Find where the given text appears and provide that cell's center as (x, y) coordinate. 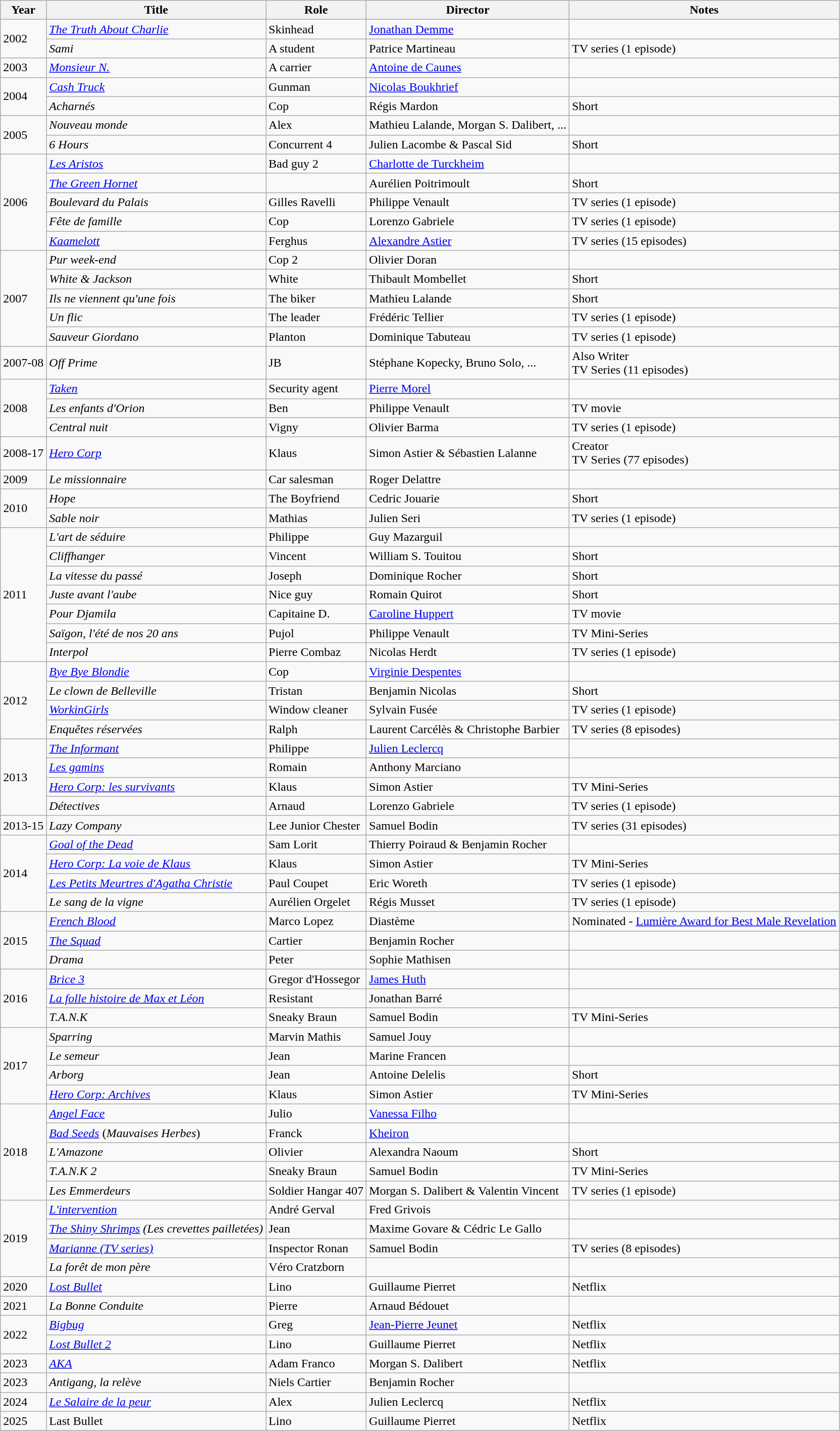
2006 (23, 202)
La forêt de mon père (156, 1267)
L'intervention (156, 1210)
James Huth (468, 979)
Ferghus (316, 241)
Mathieu Lalande, Morgan S. Dalibert, ... (468, 125)
Arborg (156, 1075)
Dominique Rocher (468, 575)
The Shiny Shrimps (Les crevettes pailletées) (156, 1229)
2011 (23, 594)
Marvin Mathis (316, 1037)
Virginie Despentes (468, 672)
Eric Woreth (468, 883)
Capitaine D. (316, 614)
Nicolas Boukhrief (468, 87)
Marine Francen (468, 1056)
Antigang, la relève (156, 1383)
White & Jackson (156, 279)
Nice guy (316, 595)
Arnaud Bédouet (468, 1306)
Sable noir (156, 518)
AKA (156, 1363)
Cop 2 (316, 260)
Greg (316, 1325)
Les Petits Meurtres d'Agatha Christie (156, 883)
Jonathan Demme (468, 29)
Morgan S. Dalibert & Valentin Vincent (468, 1190)
Cash Truck (156, 87)
2024 (23, 1402)
Laurent Carcélès & Christophe Barbier (468, 729)
André Gerval (316, 1210)
Brice 3 (156, 979)
White (316, 279)
The Green Hornet (156, 183)
Pierre Morel (468, 389)
Un flic (156, 318)
2010 (23, 508)
Enquêtes réservées (156, 729)
6 Hours (156, 144)
A student (316, 48)
Sami (156, 48)
Le clown de Belleville (156, 691)
Vincent (316, 556)
WorkinGirls (156, 710)
Hero Corp: La voie de Klaus (156, 863)
Joseph (316, 575)
Drama (156, 960)
Also WriterTV Series (11 episodes) (704, 363)
Kaamelott (156, 241)
Gilles Ravelli (316, 202)
Resistant (316, 998)
Arnaud (316, 806)
2013-15 (23, 825)
Dominique Tabuteau (468, 337)
Mathias (316, 518)
Régis Mardon (468, 106)
L'art de séduire (156, 537)
2003 (23, 68)
Hope (156, 498)
Car salesman (316, 479)
Sylvain Fusée (468, 710)
Tristan (316, 691)
Stéphane Kopecky, Bruno Solo, ... (468, 363)
TV series (31 episodes) (704, 825)
Role (316, 10)
Julien Seri (468, 518)
Samuel Jouy (468, 1037)
Juste avant l'aube (156, 595)
Régis Musset (468, 902)
A carrier (316, 68)
2014 (23, 873)
Les Emmerdeurs (156, 1190)
Olivier (316, 1152)
Sauveur Giordano (156, 337)
Julien Lacombe & Pascal Sid (468, 144)
Hero Corp (156, 453)
Sparring (156, 1037)
2002 (23, 39)
Niels Cartier (316, 1383)
Cedric Jouarie (468, 498)
Romain Quirot (468, 595)
JB (316, 363)
2018 (23, 1152)
Le Salaire de la peur (156, 1402)
Anthony Marciano (468, 768)
2016 (23, 998)
Aurélien Orgelet (316, 902)
Director (468, 10)
Cartier (316, 941)
Gunman (316, 87)
Goal of the Dead (156, 844)
Bad Seeds (Mauvaises Herbes) (156, 1133)
Kheiron (468, 1133)
Vigny (316, 427)
The Truth About Charlie (156, 29)
Bye Bye Blondie (156, 672)
Fred Grivois (468, 1210)
Roger Delattre (468, 479)
Planton (316, 337)
Lost Bullet (156, 1287)
La folle histoire de Max et Léon (156, 998)
Year (23, 10)
TV series (15 episodes) (704, 241)
William S. Touitou (468, 556)
Gregor d'Hossegor (316, 979)
Simon Astier & Sébastien Lalanne (468, 453)
Jean-Pierre Jeunet (468, 1325)
Adam Franco (316, 1363)
Romain (316, 768)
2005 (23, 135)
Lee Junior Chester (316, 825)
The Squad (156, 941)
Nouveau monde (156, 125)
2008 (23, 408)
Angel Face (156, 1113)
Maxime Govare & Cédric Le Gallo (468, 1229)
Monsieur N. (156, 68)
Paul Coupet (316, 883)
Thibault Mombellet (468, 279)
Franck (316, 1133)
Pierre (316, 1306)
Le semeur (156, 1056)
Acharnés (156, 106)
2025 (23, 1421)
Les enfants d'Orion (156, 408)
Marianne (TV series) (156, 1248)
Soldier Hangar 407 (316, 1190)
Boulevard du Palais (156, 202)
Pujol (316, 633)
T.A.N.K 2 (156, 1171)
Pierre Combaz (316, 652)
Lost Bullet 2 (156, 1344)
CreatorTV Series (77 episodes) (704, 453)
L'Amazone (156, 1152)
Hero Corp: les survivants (156, 787)
Central nuit (156, 427)
Fête de famille (156, 221)
Off Prime (156, 363)
2013 (23, 777)
Cliffhanger (156, 556)
Lazy Company (156, 825)
2015 (23, 941)
Interpol (156, 652)
2008-17 (23, 453)
Last Bullet (156, 1421)
Security agent (316, 389)
2020 (23, 1287)
Antoine Delelis (468, 1075)
Skinhead (316, 29)
Les gamins (156, 768)
Jonathan Barré (468, 998)
Concurrent 4 (316, 144)
Pur week-end (156, 260)
Notes (704, 10)
Thierry Poiraud & Benjamin Rocher (468, 844)
The Boyfriend (316, 498)
Ils ne viennent qu'une fois (156, 298)
Vanessa Filho (468, 1113)
Title (156, 10)
2012 (23, 700)
Guy Mazarguil (468, 537)
Ben (316, 408)
Nicolas Herdt (468, 652)
Bad guy 2 (316, 164)
2009 (23, 479)
Les Aristos (156, 164)
Olivier Doran (468, 260)
Alexandre Astier (468, 241)
2007-08 (23, 363)
Sophie Mathisen (468, 960)
Inspector Ronan (316, 1248)
Charlotte de Turckheim (468, 164)
Frédéric Tellier (468, 318)
2007 (23, 298)
Julio (316, 1113)
2019 (23, 1239)
2022 (23, 1335)
T.A.N.K (156, 1017)
Détectives (156, 806)
Diastème (468, 922)
Taken (156, 389)
Caroline Huppert (468, 614)
La Bonne Conduite (156, 1306)
Pour Djamila (156, 614)
Marco Lopez (316, 922)
Bigbug (156, 1325)
Le missionnaire (156, 479)
Hero Corp: Archives (156, 1094)
Antoine de Caunes (468, 68)
The Informant (156, 748)
Le sang de la vigne (156, 902)
Nominated - Lumière Award for Best Male Revelation (704, 922)
Mathieu Lalande (468, 298)
Sam Lorit (316, 844)
Patrice Martineau (468, 48)
Morgan S. Dalibert (468, 1363)
Véro Cratzborn (316, 1267)
Peter (316, 960)
The leader (316, 318)
2004 (23, 96)
Olivier Barma (468, 427)
The biker (316, 298)
Window cleaner (316, 710)
La vitesse du passé (156, 575)
Benjamin Nicolas (468, 691)
Aurélien Poitrimoult (468, 183)
Saïgon, l'été de nos 20 ans (156, 633)
2021 (23, 1306)
Alexandra Naoum (468, 1152)
French Blood (156, 922)
Ralph (316, 729)
2017 (23, 1065)
